From the cell containing the given text, extract its center point as [x, y] coordinate. 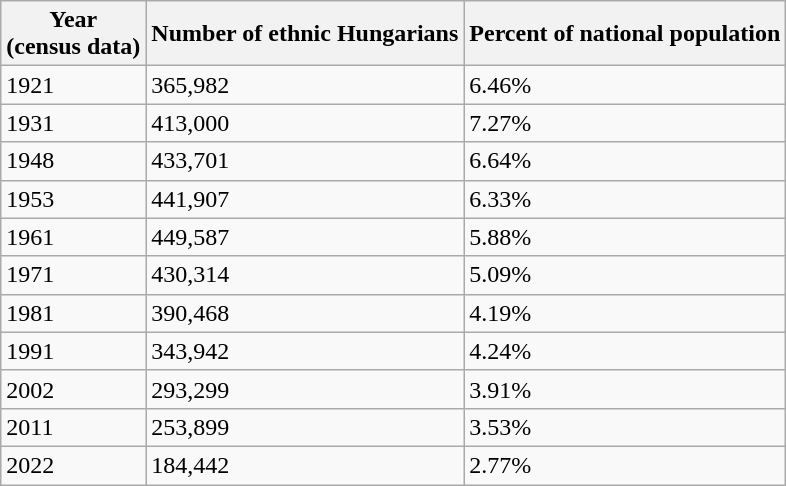
365,982 [305, 85]
3.91% [625, 389]
6.33% [625, 199]
4.24% [625, 351]
5.88% [625, 237]
1981 [74, 313]
Percent of national population [625, 34]
1961 [74, 237]
7.27% [625, 123]
6.46% [625, 85]
449,587 [305, 237]
1931 [74, 123]
1921 [74, 85]
1971 [74, 275]
1991 [74, 351]
2011 [74, 427]
6.64% [625, 161]
4.19% [625, 313]
1953 [74, 199]
293,299 [305, 389]
3.53% [625, 427]
2022 [74, 465]
343,942 [305, 351]
2.77% [625, 465]
430,314 [305, 275]
441,907 [305, 199]
5.09% [625, 275]
184,442 [305, 465]
390,468 [305, 313]
253,899 [305, 427]
413,000 [305, 123]
Year(census data) [74, 34]
2002 [74, 389]
433,701 [305, 161]
Number of ethnic Hungarians [305, 34]
1948 [74, 161]
